Provide the [X, Y] coordinate of the cell's center where the given text is located.  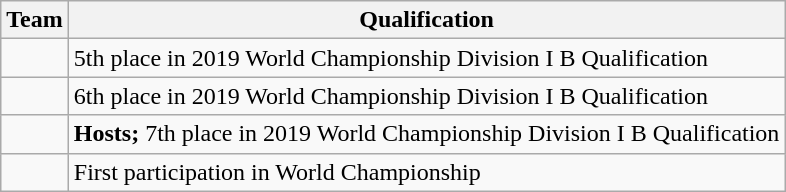
First participation in World Championship [426, 172]
Qualification [426, 20]
Hosts; 7th place in 2019 World Championship Division I B Qualification [426, 134]
5th place in 2019 World Championship Division I B Qualification [426, 58]
6th place in 2019 World Championship Division I B Qualification [426, 96]
Team [35, 20]
